Return (x, y) of the center of cell containing provided text 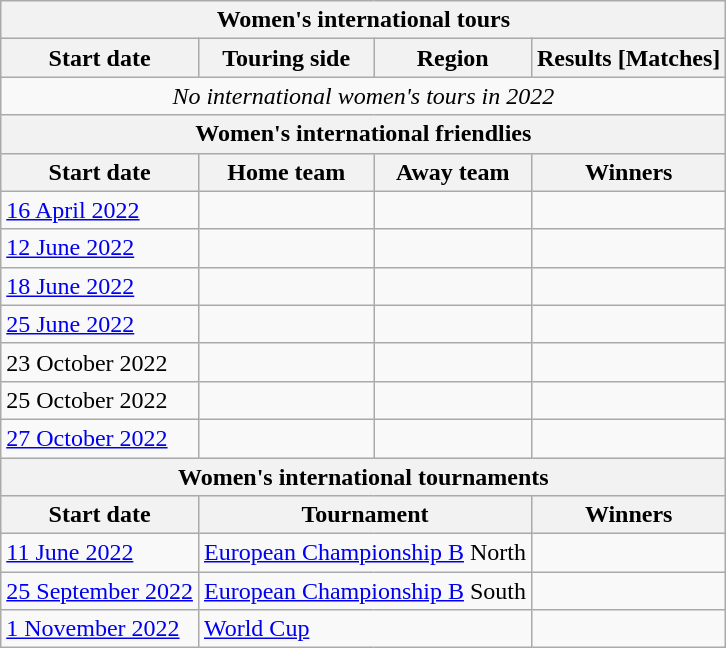
27 October 2022 (100, 438)
23 October 2022 (100, 362)
European Championship B North (364, 553)
18 June 2022 (100, 286)
Women's international tours (364, 20)
11 June 2022 (100, 553)
16 April 2022 (100, 210)
No international women's tours in 2022 (364, 96)
1 November 2022 (100, 629)
Results [Matches] (628, 58)
Women's international tournaments (364, 477)
Region (453, 58)
Home team (286, 172)
25 September 2022 (100, 591)
12 June 2022 (100, 248)
Away team (453, 172)
European Championship B South (364, 591)
25 June 2022 (100, 324)
Touring side (286, 58)
25 October 2022 (100, 400)
Women's international friendlies (364, 134)
Tournament (364, 515)
World Cup (364, 629)
